Detect which cell encompasses the target text, then output its (x, y) center coordinate. 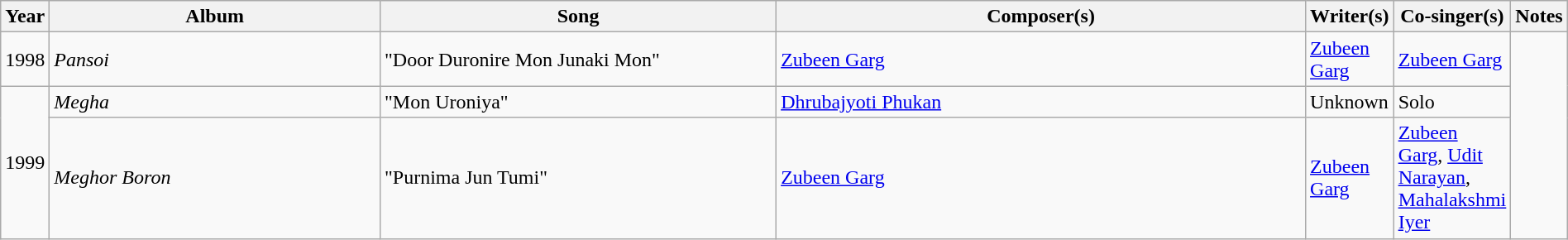
Co-singer(s) (1452, 17)
1999 (25, 162)
"Mon Uroniya" (577, 102)
Year (25, 17)
"Purnima Jun Tumi" (577, 178)
Writer(s) (1350, 17)
Megha (215, 102)
Song (577, 17)
Dhrubajyoti Phukan (1041, 102)
"Door Duronire Mon Junaki Mon" (577, 60)
Zubeen Garg, Udit Narayan, Mahalakshmi Iyer (1452, 178)
1998 (25, 60)
Album (215, 17)
Notes (1539, 17)
Composer(s) (1041, 17)
Solo (1452, 102)
Unknown (1350, 102)
Meghor Boron (215, 178)
Pansoi (215, 60)
